Return the [x, y] coordinate for the center point of the cell that contains the specified text.  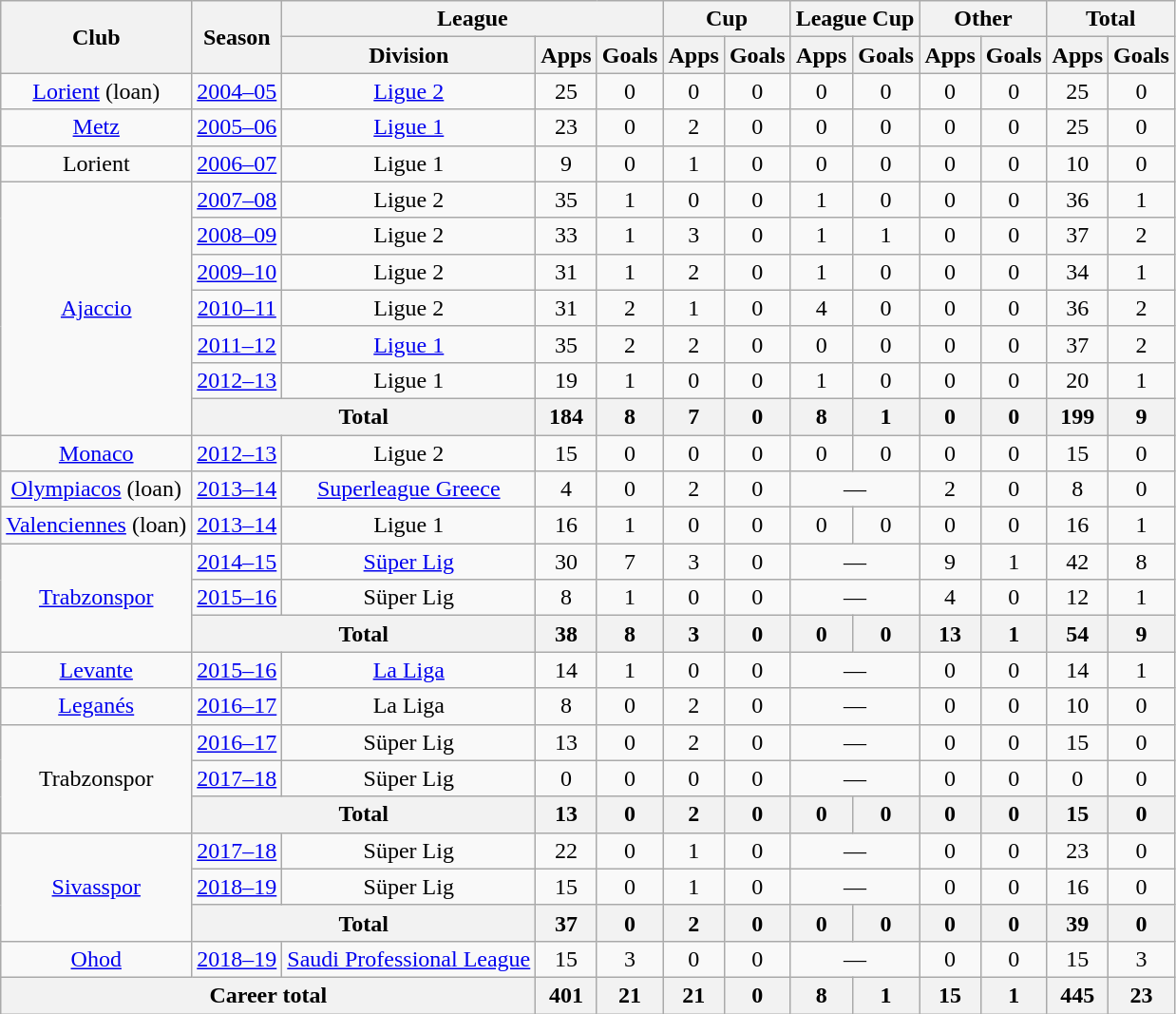
Sivasspor [97, 887]
33 [566, 236]
Ajaccio [97, 308]
Levante [97, 670]
Metz [97, 127]
54 [1077, 634]
2007–08 [237, 200]
Superleague Greece [408, 489]
39 [1077, 923]
2010–11 [237, 308]
Saudi Professional League [408, 959]
2014–15 [237, 562]
League [473, 19]
22 [566, 851]
34 [1077, 272]
20 [1077, 380]
2005–06 [237, 127]
Career total [268, 995]
38 [566, 634]
Monaco [97, 453]
2004–05 [237, 91]
Division [408, 55]
2006–07 [237, 163]
Lorient [97, 163]
2009–10 [237, 272]
401 [566, 995]
Season [237, 37]
445 [1077, 995]
2011–12 [237, 344]
199 [1077, 416]
Club [97, 37]
Ohod [97, 959]
Valenciennes (loan) [97, 526]
184 [566, 416]
Lorient (loan) [97, 91]
30 [566, 562]
2008–09 [237, 236]
Other [983, 19]
Leganés [97, 706]
42 [1077, 562]
19 [566, 380]
Olympiacos (loan) [97, 489]
League Cup [855, 19]
12 [1077, 598]
Cup [727, 19]
